Search for the cell housing the specified text and yield its (X, Y) center coordinate. 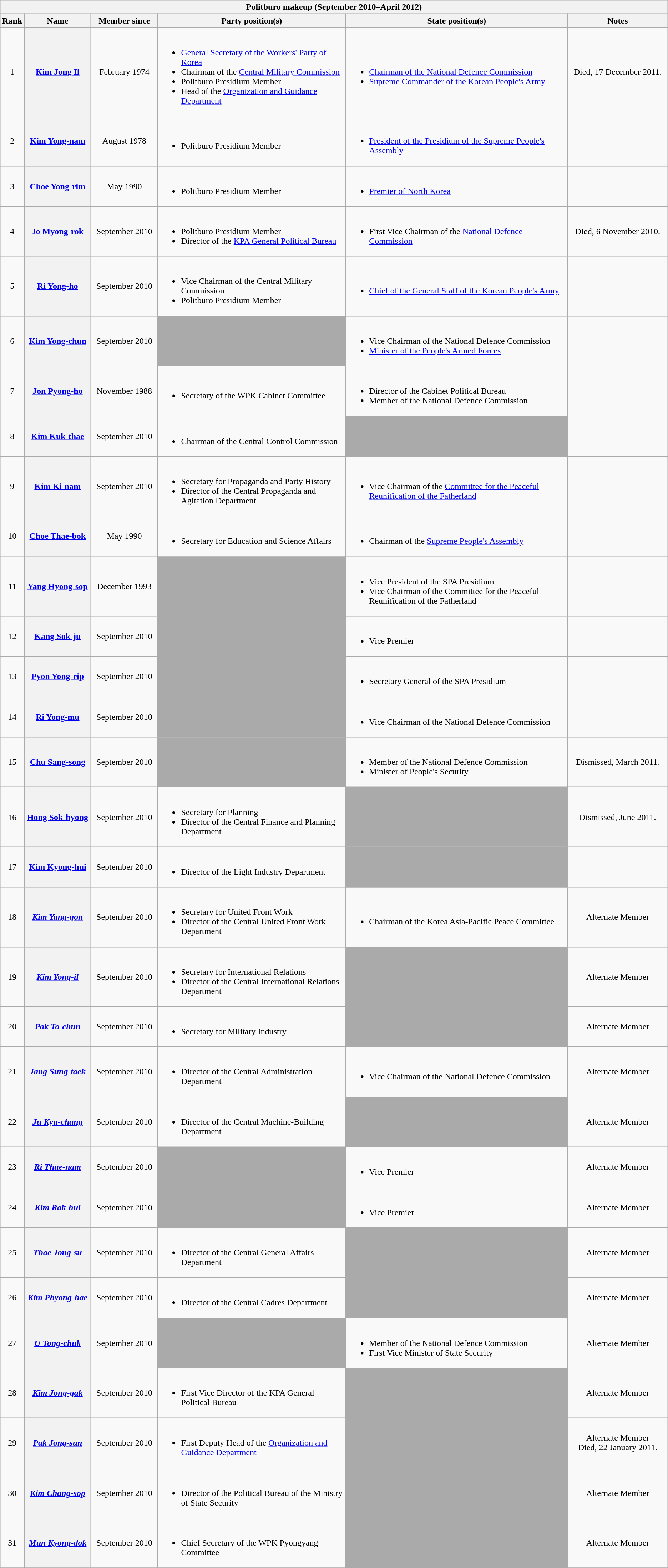
Kim Kuk-thae (58, 436)
Director of the Central Cadres Department (252, 1297)
State position(s) (457, 21)
21 (12, 1072)
Secretary for PlanningDirector of the Central Finance and Planning Department (252, 817)
Chief of the General Staff of the Korean People's Army (457, 286)
Notes (618, 21)
18 (12, 917)
Ri Thae-nam (58, 1167)
6 (12, 341)
14 (12, 717)
Kim Phyong-hae (58, 1297)
Name (58, 21)
December 1993 (124, 586)
November 1988 (124, 391)
Jo Myong-rok (58, 231)
Kim Kyong-hui (58, 867)
February 1974 (124, 72)
23 (12, 1167)
Director of the Central Administration Department (252, 1072)
Party position(s) (252, 21)
Politburo makeup (September 2010–April 2012) (334, 7)
Premier of North Korea (457, 186)
Chairman of the Central Control Commission (252, 436)
Alternate MemberDied, 22 January 2011. (618, 1443)
Choe Thae-bok (58, 536)
Secretary for Military Industry (252, 1027)
Choe Yong-rim (58, 186)
Director of the Political Bureau of the Ministry of State Security (252, 1493)
Member since (124, 21)
26 (12, 1297)
Vice President of the SPA PresidiumVice Chairman of the Committee for the Peaceful Reunification of the Fatherland (457, 586)
Kim Yong-nam (58, 141)
Vice Chairman of the National Defence CommissionMinister of the People's Armed Forces (457, 341)
Member of the National Defence CommissionMinister of People's Security (457, 762)
Director of the Cabinet Political BureauMember of the National Defence Commission (457, 391)
Chairman of the Supreme People's Assembly (457, 536)
U Tong-chuk (58, 1343)
13 (12, 677)
Jon Pyong-ho (58, 391)
Kang Sok-ju (58, 636)
Pak To-chun (58, 1027)
Kim Yang-gon (58, 917)
Secretary General of the SPA Presidium (457, 677)
President of the Presidium of the Supreme People's Assembly (457, 141)
24 (12, 1207)
Director of the Light Industry Department (252, 867)
Dismissed, June 2011. (618, 817)
10 (12, 536)
Kim Rak-hui (58, 1207)
Kim Jong-gak (58, 1393)
19 (12, 977)
2 (12, 141)
16 (12, 817)
22 (12, 1122)
29 (12, 1443)
Rank (12, 21)
First Deputy Head of the Organization and Guidance Department (252, 1443)
17 (12, 867)
Kim Ki-nam (58, 486)
25 (12, 1252)
1 (12, 72)
Jang Sung-taek (58, 1072)
Vice Chairman of the Committee for the Peaceful Reunification of the Fatherland (457, 486)
Hong Sok-hyong (58, 817)
Vice Chairman of the Central Military CommissionPolitburo Presidium Member (252, 286)
Secretary for Education and Science Affairs (252, 536)
8 (12, 436)
Dismissed, March 2011. (618, 762)
30 (12, 1493)
31 (12, 1543)
Chu Sang-song (58, 762)
Died, 17 December 2011. (618, 72)
Member of the National Defence CommissionFirst Vice Minister of State Security (457, 1343)
15 (12, 762)
5 (12, 286)
Kim Chang-sop (58, 1493)
9 (12, 486)
Died, 6 November 2010. (618, 231)
Pyon Yong-rip (58, 677)
Chairman of the National Defence CommissionSupreme Commander of the Korean People's Army (457, 72)
Kim Jong Il (58, 72)
Kim Yong-chun (58, 341)
Chairman of the Korea Asia-Pacific Peace Committee (457, 917)
Pak Jong-sun (58, 1443)
Chief Secretary of the WPK Pyongyang Committee (252, 1543)
Secretary for Propaganda and Party HistoryDirector of the Central Propaganda and Agitation Department (252, 486)
Secretary for United Front WorkDirector of the Central United Front Work Department (252, 917)
20 (12, 1027)
Ju Kyu-chang (58, 1122)
Politburo Presidium MemberDirector of the KPA General Political Bureau (252, 231)
27 (12, 1343)
Yang Hyong-sop (58, 586)
4 (12, 231)
3 (12, 186)
Director of the Central General Affairs Department (252, 1252)
Thae Jong-su (58, 1252)
First Vice Chairman of the National Defence Commission (457, 231)
Mun Kyong-dok (58, 1543)
12 (12, 636)
August 1978 (124, 141)
Secretary of the WPK Cabinet Committee (252, 391)
Ri Yong-mu (58, 717)
Kim Yong-il (58, 977)
Director of the Central Machine-Building Department (252, 1122)
7 (12, 391)
Ri Yong-ho (58, 286)
11 (12, 586)
Secretary for International RelationsDirector of the Central International Relations Department (252, 977)
28 (12, 1393)
First Vice Director of the KPA General Political Bureau (252, 1393)
